Locate the cell with the specified text and output its (X, Y) center coordinate. 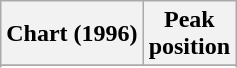
Chart (1996) (72, 34)
Peakposition (189, 34)
